Extract the [x, y] coordinate from the center of the cell holding the provided text.  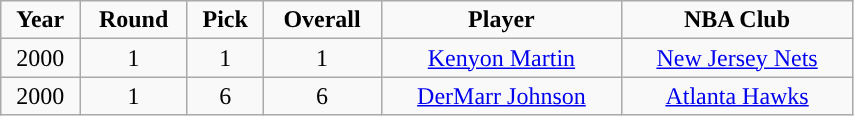
New Jersey Nets [738, 58]
Year [40, 20]
Overall [322, 20]
DerMarr Johnson [501, 96]
Kenyon Martin [501, 58]
NBA Club [738, 20]
Atlanta Hawks [738, 96]
Player [501, 20]
Pick [224, 20]
Round [134, 20]
